Detect which cell encompasses the target text, then output its (x, y) center coordinate. 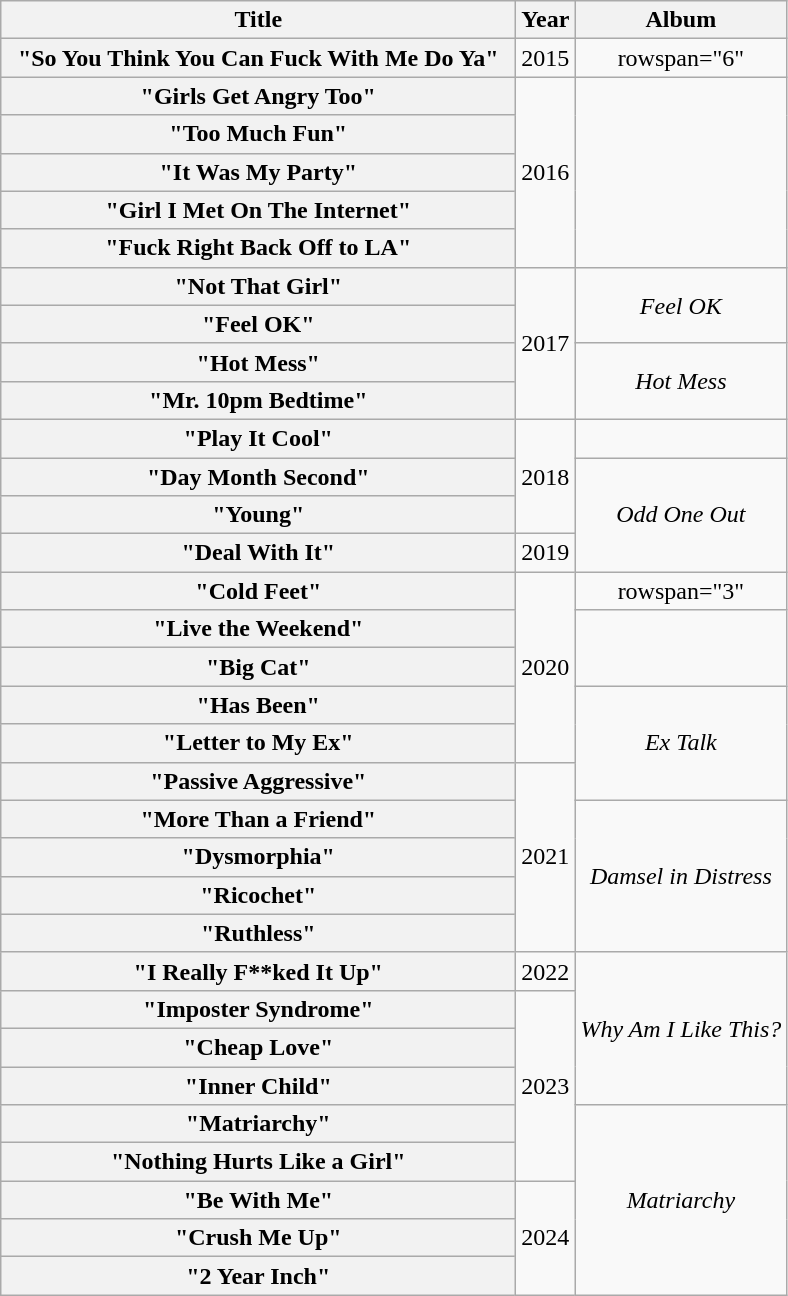
Feel OK (681, 305)
"Imposter Syndrome" (258, 1009)
"Not That Girl" (258, 286)
"2 Year Inch" (258, 1276)
"Day Month Second" (258, 477)
"Ricochet" (258, 895)
Matriarchy (681, 1200)
Hot Mess (681, 381)
2017 (546, 343)
"It Was My Party" (258, 172)
"Too Much Fun" (258, 134)
"Has Been" (258, 705)
"Mr. 10pm Bedtime" (258, 400)
2016 (546, 172)
2015 (546, 58)
"Live the Weekend" (258, 629)
"Nothing Hurts Like a Girl" (258, 1162)
Ex Talk (681, 743)
"Girl I Met On The Internet" (258, 210)
"Big Cat" (258, 667)
Title (258, 20)
rowspan="3" (681, 591)
"Feel OK" (258, 324)
"Passive Aggressive" (258, 781)
"Ruthless" (258, 933)
2019 (546, 553)
"More Than a Friend" (258, 819)
"Fuck Right Back Off to LA" (258, 248)
"Cold Feet" (258, 591)
rowspan="6" (681, 58)
"Be With Me" (258, 1200)
2018 (546, 476)
"Deal With It" (258, 553)
2021 (546, 857)
2023 (546, 1085)
Album (681, 20)
"Play It Cool" (258, 438)
2024 (546, 1238)
"Inner Child" (258, 1085)
"So You Think You Can Fuck With Me Do Ya" (258, 58)
Odd One Out (681, 515)
"Letter to My Ex" (258, 743)
"Matriarchy" (258, 1124)
2020 (546, 667)
"Cheap Love" (258, 1047)
"I Really F**ked It Up" (258, 971)
Why Am I Like This? (681, 1028)
Damsel in Distress (681, 876)
"Girls Get Angry Too" (258, 96)
"Dysmorphia" (258, 857)
"Hot Mess" (258, 362)
Year (546, 20)
2022 (546, 971)
"Crush Me Up" (258, 1238)
"Young" (258, 515)
